Return [X, Y] of the center of cell containing provided text 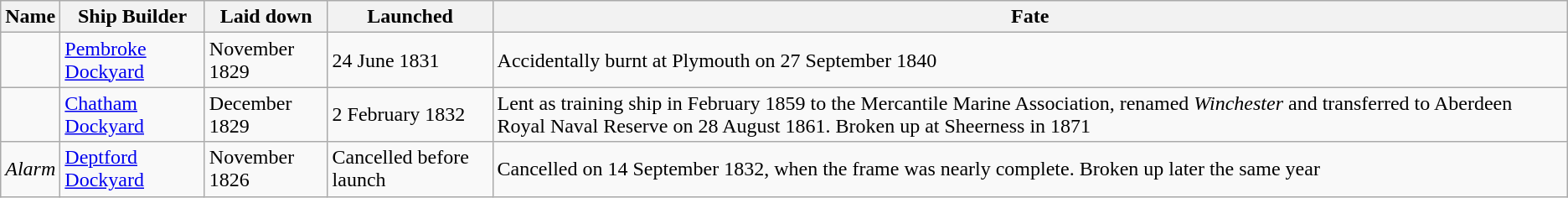
Name [30, 17]
Pembroke Dockyard [132, 60]
2 February 1832 [410, 114]
24 June 1831 [410, 60]
Accidentally burnt at Plymouth on 27 September 1840 [1030, 60]
Alarm [30, 169]
Launched [410, 17]
Fate [1030, 17]
Cancelled before launch [410, 169]
Chatham Dockyard [132, 114]
Laid down [266, 17]
December 1829 [266, 114]
November 1826 [266, 169]
Cancelled on 14 September 1832, when the frame was nearly complete. Broken up later the same year [1030, 169]
Ship Builder [132, 17]
Deptford Dockyard [132, 169]
November 1829 [266, 60]
